Detect which cell encompasses the target text, then output its [X, Y] center coordinate. 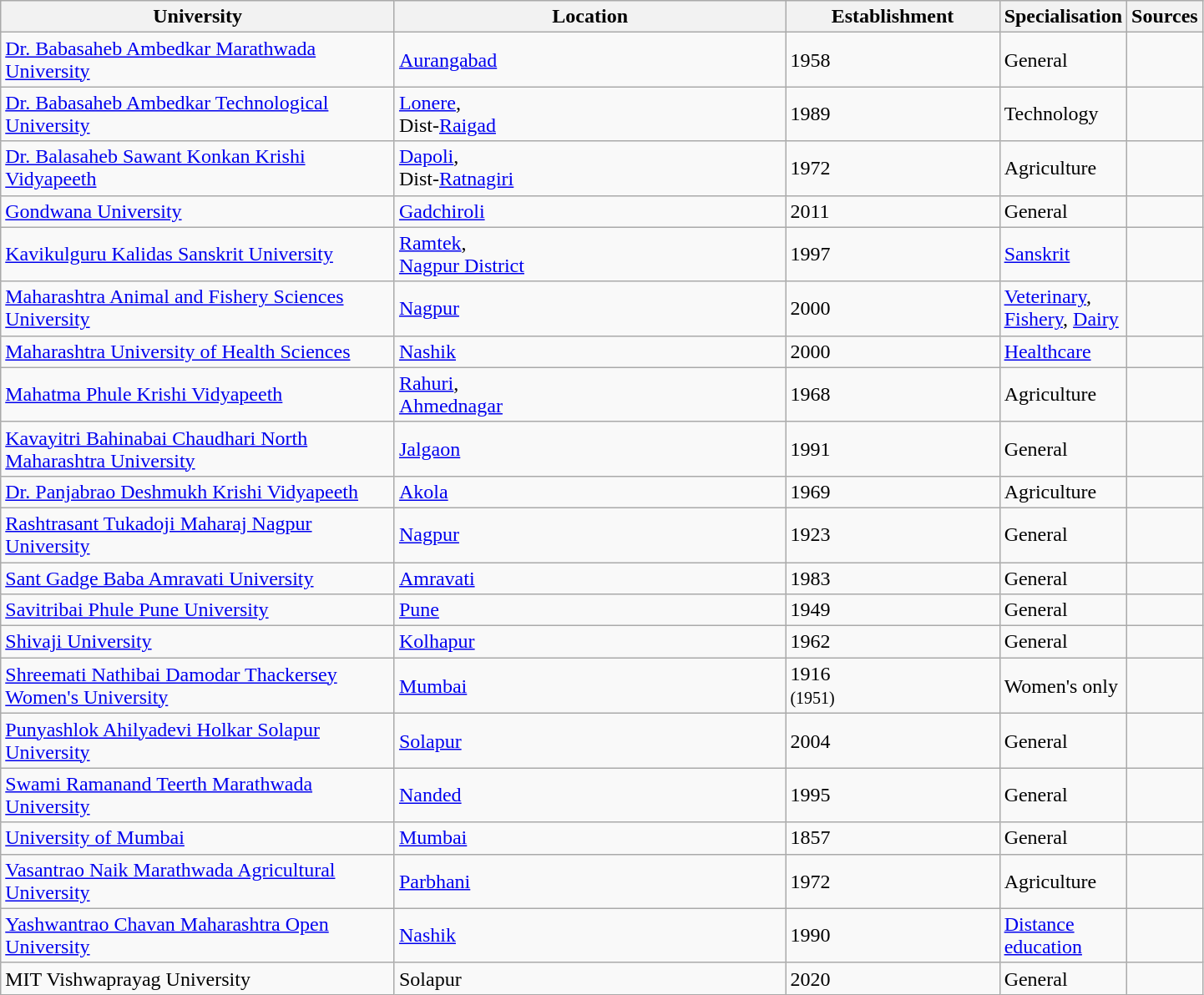
Dr. Babasaheb Ambedkar Marathwada University [198, 60]
Savitribai Phule Pune University [198, 610]
Women's only [1063, 686]
Parbhani [589, 881]
Dr. Babasaheb Ambedkar Technological University [198, 114]
Punyashlok Ahilyadevi Holkar Solapur University [198, 741]
1857 [893, 838]
Swami Ramanand Teerth Marathwada University [198, 795]
Healthcare [1063, 351]
University [198, 17]
Ramtek,Nagpur District [589, 254]
2011 [893, 211]
Dapoli,Dist-Ratnagiri [589, 169]
Technology [1063, 114]
Dr. Panjabrao Deshmukh Krishi Vidyapeeth [198, 492]
Shreemati Nathibai Damodar Thackersey Women's University [198, 686]
Maharashtra University of Health Sciences [198, 351]
Location [589, 17]
MIT Vishwaprayag University [198, 978]
Distance education [1063, 935]
Aurangabad [589, 60]
Kavayitri Bahinabai Chaudhari North Maharashtra University [198, 449]
Lonere,Dist-Raigad [589, 114]
Rahuri,Ahmednagar [589, 394]
Vasantrao Naik Marathwada Agricultural University [198, 881]
University of Mumbai [198, 838]
Kavikulguru Kalidas Sanskrit University [198, 254]
Akola [589, 492]
Maharashtra Animal and Fishery Sciences University [198, 309]
1983 [893, 578]
Jalgaon [589, 449]
1989 [893, 114]
Kolhapur [589, 642]
Pune [589, 610]
Veterinary, Fishery, Dairy [1063, 309]
1962 [893, 642]
1968 [893, 394]
Amravati [589, 578]
Establishment [893, 17]
1997 [893, 254]
1990 [893, 935]
1923 [893, 534]
Nanded [589, 795]
Specialisation [1063, 17]
1958 [893, 60]
Sanskrit [1063, 254]
Sant Gadge Baba Amravati University [198, 578]
2020 [893, 978]
Yashwantrao Chavan Maharashtra Open University [198, 935]
2004 [893, 741]
1969 [893, 492]
1916(1951) [893, 686]
Sources [1166, 17]
Mahatma Phule Krishi Vidyapeeth [198, 394]
Dr. Balasaheb Sawant Konkan Krishi Vidyapeeth [198, 169]
1991 [893, 449]
1949 [893, 610]
Rashtrasant Tukadoji Maharaj Nagpur University [198, 534]
1995 [893, 795]
Gondwana University [198, 211]
Shivaji University [198, 642]
Gadchiroli [589, 211]
